From the cell containing the given text, extract its center point as (X, Y) coordinate. 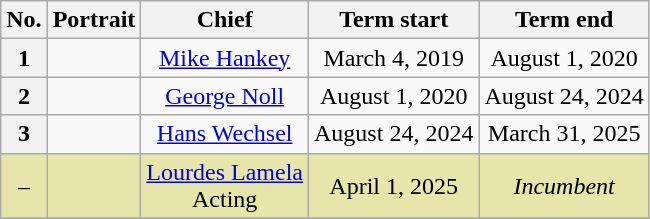
Lourdes LamelaActing (225, 186)
George Noll (225, 96)
April 1, 2025 (394, 186)
Mike Hankey (225, 58)
2 (24, 96)
No. (24, 20)
March 31, 2025 (564, 134)
1 (24, 58)
3 (24, 134)
Hans Wechsel (225, 134)
Chief (225, 20)
Term start (394, 20)
– (24, 186)
March 4, 2019 (394, 58)
Term end (564, 20)
Portrait (94, 20)
Incumbent (564, 186)
